Return [x, y] of the center of cell containing provided text 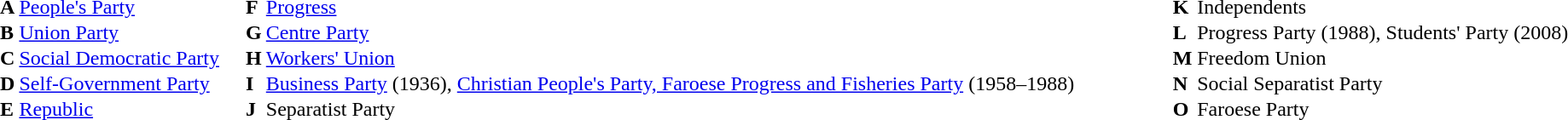
Self-Government Party [131, 83]
I [254, 83]
H [254, 58]
Social Democratic Party [131, 58]
G [254, 32]
L [1184, 32]
Workers' Union [718, 58]
Centre Party [718, 32]
Business Party (1936), Christian People's Party, Faroese Progress and Fisheries Party (1958–1988) [718, 83]
B [9, 32]
C [9, 58]
Union Party [131, 32]
M [1184, 58]
D [9, 83]
N [1184, 83]
